Output the [X, Y] coordinate of the center of the cell containing the given text.  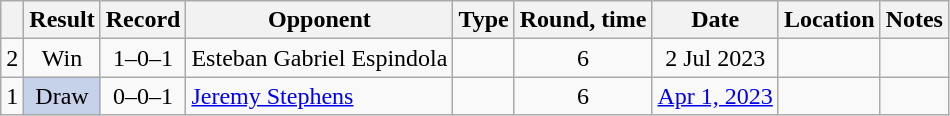
Result [62, 20]
Record [143, 20]
Notes [914, 20]
1–0–1 [143, 58]
2 Jul 2023 [715, 58]
Win [62, 58]
Date [715, 20]
0–0–1 [143, 96]
Draw [62, 96]
Location [829, 20]
Opponent [320, 20]
1 [12, 96]
2 [12, 58]
Esteban Gabriel Espindola [320, 58]
Type [484, 20]
Apr 1, 2023 [715, 96]
Jeremy Stephens [320, 96]
Round, time [583, 20]
